Pinpoint the cell where the given text exists, returning its (x, y) midpoint coordinate. 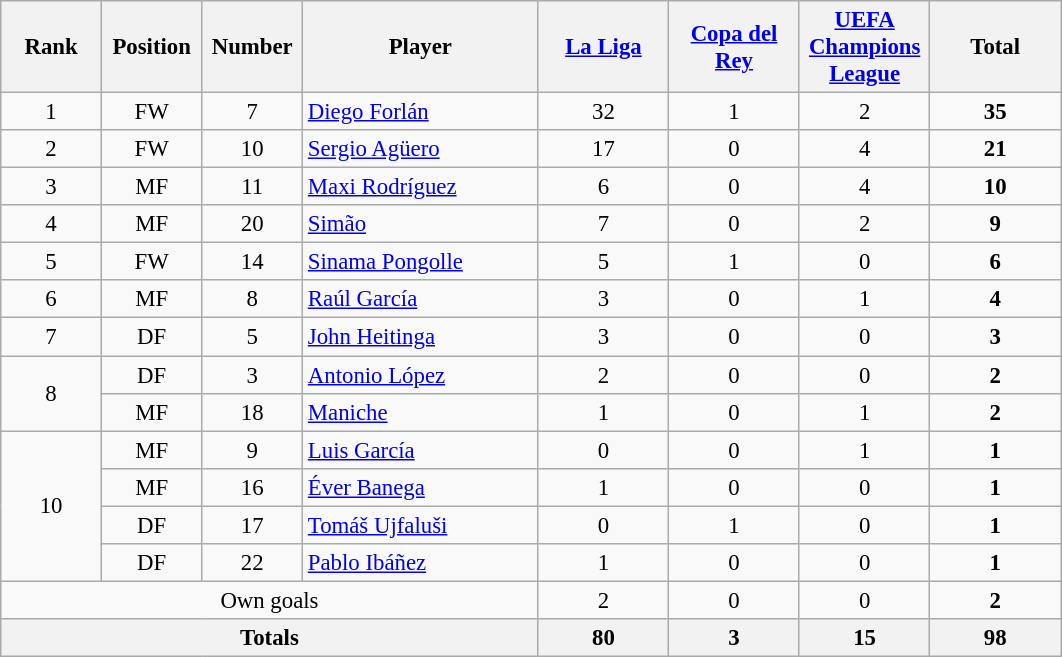
Number (252, 47)
Own goals (270, 600)
Total (996, 47)
Player (421, 47)
John Heitinga (421, 337)
Raúl García (421, 299)
Copa del Rey (734, 47)
21 (996, 149)
Simão (421, 224)
Diego Forlán (421, 112)
32 (604, 112)
16 (252, 487)
Éver Banega (421, 487)
Tomáš Ujfaluši (421, 525)
35 (996, 112)
Pablo Ibáñez (421, 563)
Totals (270, 638)
98 (996, 638)
14 (252, 262)
Sinama Pongolle (421, 262)
22 (252, 563)
UEFA Champions League (864, 47)
15 (864, 638)
20 (252, 224)
Sergio Agüero (421, 149)
Maniche (421, 412)
80 (604, 638)
Maxi Rodríguez (421, 187)
Antonio López (421, 375)
Rank (52, 47)
Luis García (421, 450)
La Liga (604, 47)
11 (252, 187)
Position (152, 47)
18 (252, 412)
